Extract the (X, Y) coordinate from the center of the cell holding the provided text.  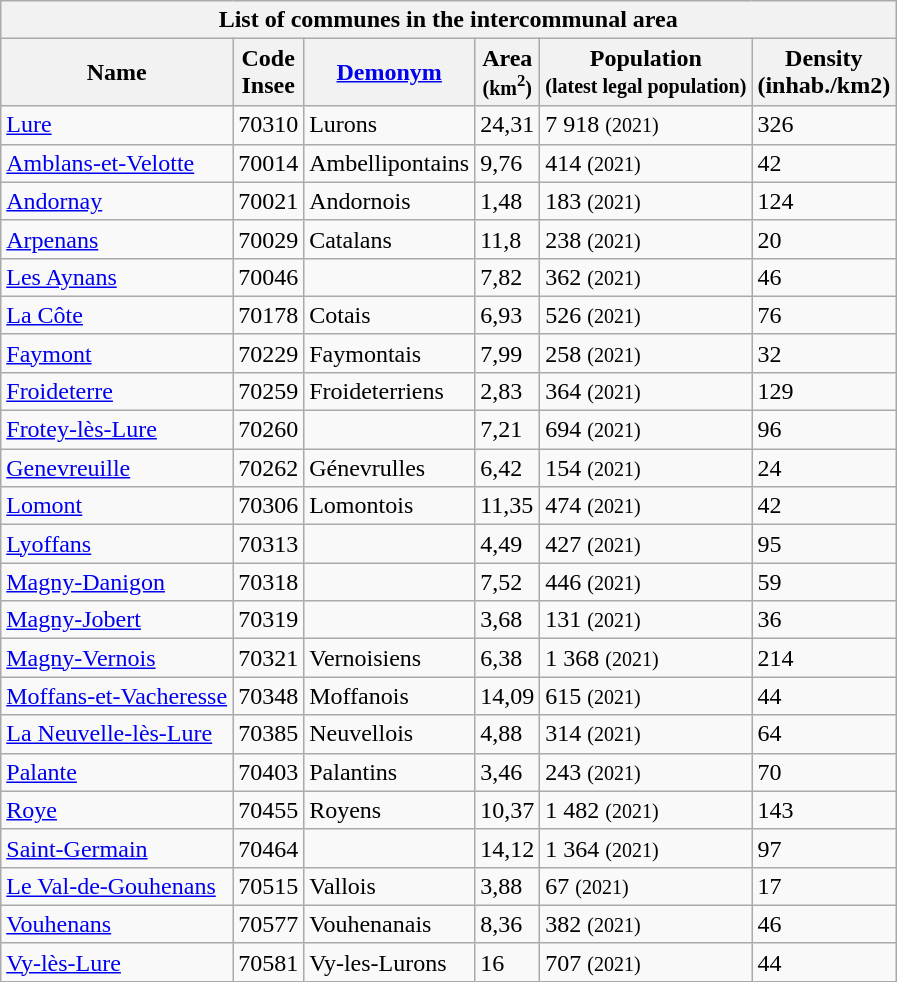
36 (824, 620)
Vouhenans (117, 924)
70319 (268, 620)
Moffanois (390, 696)
70306 (268, 506)
14,09 (508, 696)
11,35 (508, 506)
6,93 (508, 315)
Area(km2) (508, 72)
Vy-lès-Lure (117, 962)
14,12 (508, 848)
CodeInsee (268, 72)
Lure (117, 125)
10,37 (508, 810)
70046 (268, 277)
11,8 (508, 239)
Les Aynans (117, 277)
32 (824, 353)
64 (824, 734)
70021 (268, 201)
2,83 (508, 391)
70515 (268, 886)
Genevreuille (117, 468)
Lurons (390, 125)
Lomontois (390, 506)
70310 (268, 125)
6,42 (508, 468)
183 (2021) (646, 201)
Frotey-lès-Lure (117, 430)
76 (824, 315)
Andornay (117, 201)
Population(latest legal population) (646, 72)
238 (2021) (646, 239)
Moffans-et-Vacheresse (117, 696)
Magny-Vernois (117, 658)
List of communes in the intercommunal area (448, 20)
Lomont (117, 506)
314 (2021) (646, 734)
446 (2021) (646, 582)
1 364 (2021) (646, 848)
131 (2021) (646, 620)
Roye (117, 810)
4,49 (508, 544)
70385 (268, 734)
7,52 (508, 582)
Demonym (390, 72)
Faymontais (390, 353)
Ambellipontains (390, 163)
154 (2021) (646, 468)
96 (824, 430)
694 (2021) (646, 430)
16 (508, 962)
70 (824, 772)
70014 (268, 163)
7,82 (508, 277)
Vallois (390, 886)
70260 (268, 430)
1,48 (508, 201)
4,88 (508, 734)
Vernoisiens (390, 658)
8,36 (508, 924)
7 918 (2021) (646, 125)
Catalans (390, 239)
Lyoffans (117, 544)
70259 (268, 391)
70348 (268, 696)
382 (2021) (646, 924)
70577 (268, 924)
427 (2021) (646, 544)
6,38 (508, 658)
Royens (390, 810)
20 (824, 239)
3,68 (508, 620)
1 368 (2021) (646, 658)
Andornois (390, 201)
70318 (268, 582)
243 (2021) (646, 772)
24 (824, 468)
70178 (268, 315)
414 (2021) (646, 163)
Density(inhab./km2) (824, 72)
Cotais (390, 315)
474 (2021) (646, 506)
364 (2021) (646, 391)
Le Val-de-Gouhenans (117, 886)
70262 (268, 468)
Palante (117, 772)
9,76 (508, 163)
Saint-Germain (117, 848)
70455 (268, 810)
3,88 (508, 886)
Palantins (390, 772)
326 (824, 125)
59 (824, 582)
95 (824, 544)
124 (824, 201)
214 (824, 658)
Vouhenanais (390, 924)
70464 (268, 848)
7,99 (508, 353)
Magny-Jobert (117, 620)
129 (824, 391)
526 (2021) (646, 315)
7,21 (508, 430)
La Côte (117, 315)
258 (2021) (646, 353)
Name (117, 72)
24,31 (508, 125)
362 (2021) (646, 277)
1 482 (2021) (646, 810)
97 (824, 848)
70313 (268, 544)
70403 (268, 772)
70321 (268, 658)
67 (2021) (646, 886)
70581 (268, 962)
Neuvellois (390, 734)
17 (824, 886)
70029 (268, 239)
Vy-les-Lurons (390, 962)
Génevrulles (390, 468)
Magny-Danigon (117, 582)
615 (2021) (646, 696)
143 (824, 810)
Faymont (117, 353)
707 (2021) (646, 962)
Amblans-et-Velotte (117, 163)
3,46 (508, 772)
Froideterre (117, 391)
Arpenans (117, 239)
Froideterriens (390, 391)
70229 (268, 353)
La Neuvelle-lès-Lure (117, 734)
